For the text-containing cell, return its midpoint in [X, Y] coordinate format. 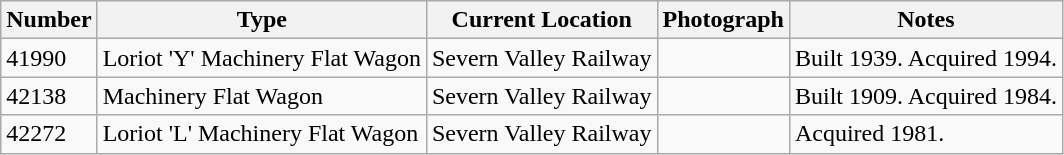
Loriot 'Y' Machinery Flat Wagon [262, 58]
Built 1909. Acquired 1984. [926, 96]
Number [49, 20]
Type [262, 20]
Current Location [542, 20]
Loriot 'L' Machinery Flat Wagon [262, 134]
Notes [926, 20]
Photograph [723, 20]
41990 [49, 58]
Built 1939. Acquired 1994. [926, 58]
Acquired 1981. [926, 134]
Machinery Flat Wagon [262, 96]
42138 [49, 96]
42272 [49, 134]
